For the text-containing cell, return its midpoint in (x, y) coordinate format. 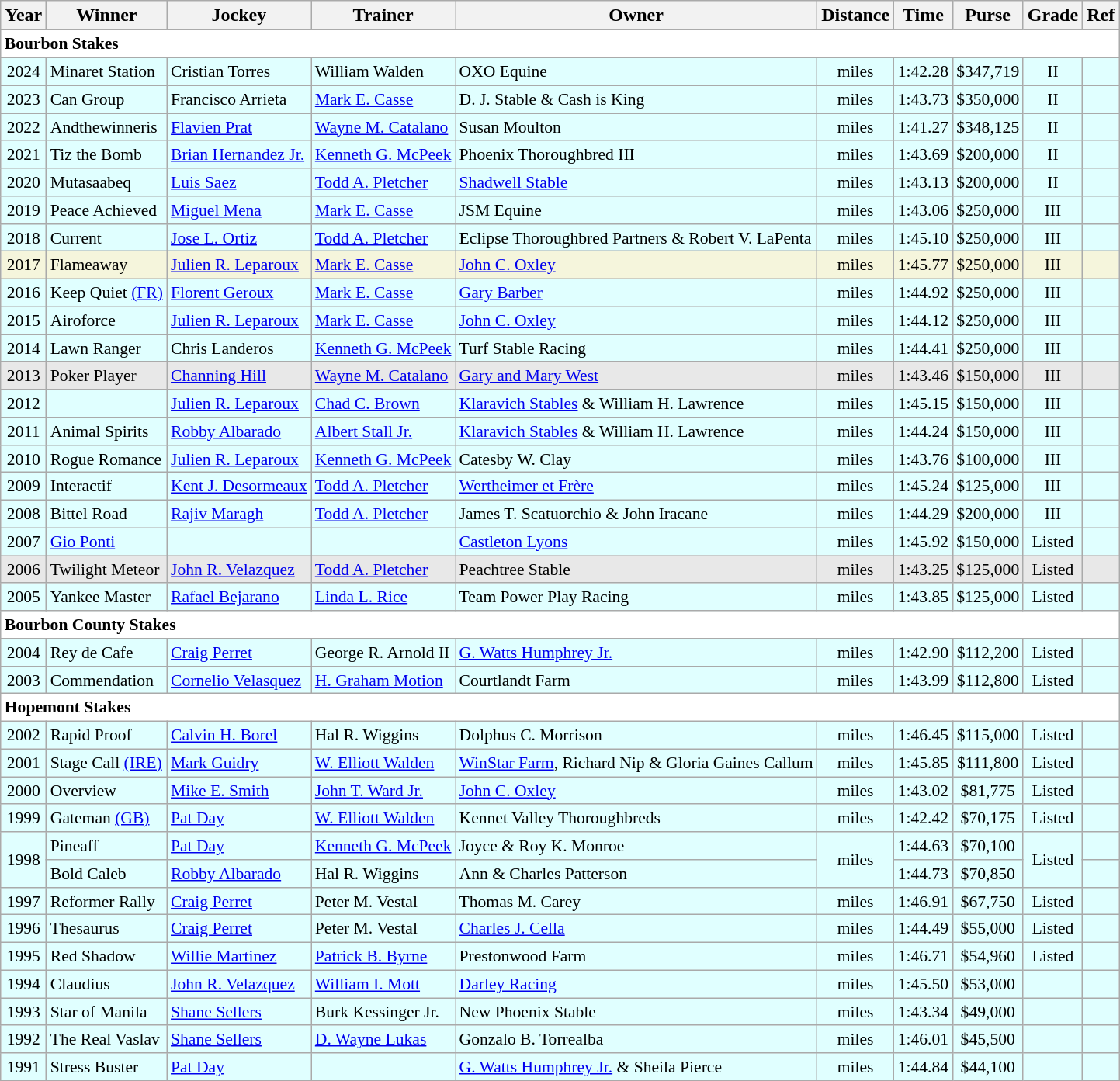
1:45.85 (924, 763)
2023 (23, 99)
Brian Hernandez Jr. (239, 154)
Phoenix Thoroughbred III (636, 154)
2011 (23, 431)
2003 (23, 680)
2021 (23, 154)
Mutasaabeq (107, 182)
2013 (23, 376)
William I. Mott (383, 984)
Winner (107, 16)
1:42.28 (924, 71)
Yankee Master (107, 597)
Star of Manila (107, 1012)
$70,100 (987, 846)
1:45.15 (924, 404)
Thomas M. Carey (636, 901)
Purse (987, 16)
Burk Kessinger Jr. (383, 1012)
Mike E. Smith (239, 791)
Joyce & Roy K. Monroe (636, 846)
Rapid Proof (107, 735)
G. Watts Humphrey Jr. (636, 653)
Chad C. Brown (383, 404)
The Real Vaslav (107, 1039)
William Walden (383, 71)
Interactif (107, 487)
Gateman (GB) (107, 818)
Cornelio Velasquez (239, 680)
1:44.29 (924, 514)
Peace Achieved (107, 210)
Rafael Bejarano (239, 597)
Kent J. Desormeaux (239, 487)
1:43.76 (924, 459)
$49,000 (987, 1012)
Albert Stall Jr. (383, 431)
$115,000 (987, 735)
H. Graham Motion (383, 680)
2006 (23, 570)
1:43.73 (924, 99)
Jockey (239, 16)
$350,000 (987, 99)
1991 (23, 1067)
Bold Caleb (107, 874)
Red Shadow (107, 956)
1:43.46 (924, 376)
Reformer Rally (107, 901)
Airoforce (107, 320)
1994 (23, 984)
2005 (23, 597)
Gary Barber (636, 293)
1:44.24 (924, 431)
Bittel Road (107, 514)
Miguel Mena (239, 210)
$70,175 (987, 818)
Commendation (107, 680)
Florent Geroux (239, 293)
Peachtree Stable (636, 570)
2008 (23, 514)
Ref (1101, 16)
1:45.77 (924, 265)
Claudius (107, 984)
Kennet Valley Thoroughbreds (636, 818)
2016 (23, 293)
Wertheimer et Frère (636, 487)
Patrick B. Byrne (383, 956)
1:44.84 (924, 1067)
1:43.99 (924, 680)
Charles J. Cella (636, 929)
Calvin H. Borel (239, 735)
$55,000 (987, 929)
Rogue Romance (107, 459)
$111,800 (987, 763)
1:43.69 (924, 154)
Andthewinneris (107, 127)
D. J. Stable & Cash is King (636, 99)
1:43.13 (924, 182)
Minaret Station (107, 71)
$54,960 (987, 956)
1997 (23, 901)
1:45.10 (924, 237)
Susan Moulton (636, 127)
$100,000 (987, 459)
Lawn Ranger (107, 348)
Bourbon Stakes (560, 44)
2022 (23, 127)
2012 (23, 404)
Poker Player (107, 376)
2010 (23, 459)
1:43.85 (924, 597)
1:42.42 (924, 818)
Dolphus C. Morrison (636, 735)
2004 (23, 653)
Courtlandt Farm (636, 680)
1992 (23, 1039)
Bourbon County Stakes (560, 625)
Rajiv Maragh (239, 514)
1:43.34 (924, 1012)
Gonzalo B. Torrealba (636, 1039)
Francisco Arrieta (239, 99)
$53,000 (987, 984)
Prestonwood Farm (636, 956)
Rey de Cafe (107, 653)
2019 (23, 210)
Mark Guidry (239, 763)
Jose L. Ortiz (239, 237)
1999 (23, 818)
1:45.24 (924, 487)
1998 (23, 860)
2001 (23, 763)
1:45.92 (924, 542)
James T. Scatuorchio & John Iracane (636, 514)
Ann & Charles Patterson (636, 874)
Animal Spirits (107, 431)
1996 (23, 929)
$112,800 (987, 680)
D. Wayne Lukas (383, 1039)
Stage Call (IRE) (107, 763)
Castleton Lyons (636, 542)
2015 (23, 320)
1:46.91 (924, 901)
$112,200 (987, 653)
Flameaway (107, 265)
New Phoenix Stable (636, 1012)
Year (23, 16)
Hopemont Stakes (560, 708)
Linda L. Rice (383, 597)
$70,850 (987, 874)
Team Power Play Racing (636, 597)
1995 (23, 956)
Tiz the Bomb (107, 154)
1:46.45 (924, 735)
2014 (23, 348)
2017 (23, 265)
Cristian Torres (239, 71)
Chris Landeros (239, 348)
$44,100 (987, 1067)
1:43.02 (924, 791)
1:41.27 (924, 127)
2002 (23, 735)
1:44.73 (924, 874)
1:44.41 (924, 348)
2020 (23, 182)
Flavien Prat (239, 127)
Darley Racing (636, 984)
Current (107, 237)
$347,719 (987, 71)
1:44.63 (924, 846)
Distance (855, 16)
Time (924, 16)
1:46.71 (924, 956)
2000 (23, 791)
$81,775 (987, 791)
WinStar Farm, Richard Nip & Gloria Gaines Callum (636, 763)
Owner (636, 16)
1:42.90 (924, 653)
Trainer (383, 16)
1:44.92 (924, 293)
OXO Equine (636, 71)
Overview (107, 791)
1:45.50 (924, 984)
2018 (23, 237)
2009 (23, 487)
1:44.12 (924, 320)
1:46.01 (924, 1039)
John T. Ward Jr. (383, 791)
Can Group (107, 99)
Shadwell Stable (636, 182)
Twilight Meteor (107, 570)
2024 (23, 71)
Catesby W. Clay (636, 459)
1993 (23, 1012)
1:43.25 (924, 570)
Channing Hill (239, 376)
Grade (1052, 16)
Turf Stable Racing (636, 348)
Stress Buster (107, 1067)
Gary and Mary West (636, 376)
2007 (23, 542)
1:44.49 (924, 929)
Keep Quiet (FR) (107, 293)
Pineaff (107, 846)
Eclipse Thoroughbred Partners & Robert V. LaPenta (636, 237)
G. Watts Humphrey Jr. & Sheila Pierce (636, 1067)
$348,125 (987, 127)
George R. Arnold II (383, 653)
1:43.06 (924, 210)
Thesaurus (107, 929)
$45,500 (987, 1039)
Willie Martinez (239, 956)
JSM Equine (636, 210)
Gio Ponti (107, 542)
$67,750 (987, 901)
Luis Saez (239, 182)
